Return the [X, Y] coordinate for the center point of the cell that contains the specified text.  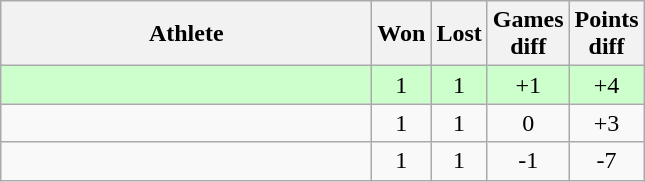
Lost [459, 34]
Athlete [186, 34]
Won [402, 34]
+1 [528, 85]
Pointsdiff [606, 34]
Gamesdiff [528, 34]
+3 [606, 123]
0 [528, 123]
+4 [606, 85]
-1 [528, 161]
-7 [606, 161]
